Find where the given text appears and provide that cell's center as (X, Y) coordinate. 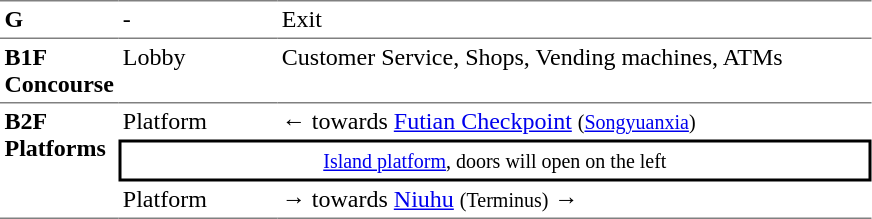
- (198, 19)
Exit (574, 19)
B1FConcourse (59, 71)
← towards Futian Checkpoint (Songyuanxia) (574, 122)
Platform (198, 122)
Customer Service, Shops, Vending machines, ATMs (574, 71)
G (59, 19)
Lobby (198, 71)
Island platform, doors will open on the left (494, 161)
